Identify which cell holds the provided text, then report its (x, y) central coordinate. 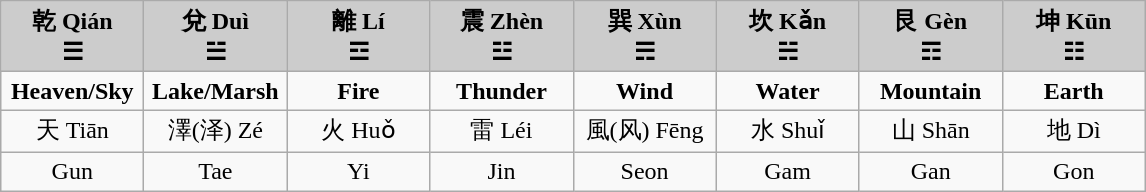
Water (788, 91)
Fire (358, 91)
水 Shuǐ (788, 132)
山 Shān (930, 132)
Gon (1074, 171)
Yi (358, 171)
Lake/Marsh (216, 91)
澤(泽) Zé (216, 132)
Jin (502, 171)
Heaven/Sky (72, 91)
風(风) Fēng (644, 132)
Gam (788, 171)
坎 Kǎn☵ (788, 36)
巽 Xùn☴ (644, 36)
震 Zhèn☳ (502, 36)
Earth (1074, 91)
Seon (644, 171)
天 Tiān (72, 132)
離 Lí☲ (358, 36)
Mountain (930, 91)
雷 Léi (502, 132)
兌 Duì☱ (216, 36)
Tae (216, 171)
火 Huǒ (358, 132)
Gun (72, 171)
坤 Kūn☷ (1074, 36)
艮 Gèn☶ (930, 36)
Wind (644, 91)
乾 Qián☰ (72, 36)
Gan (930, 171)
地 Dì (1074, 132)
Thunder (502, 91)
